Search for the cell housing the specified text and yield its (X, Y) center coordinate. 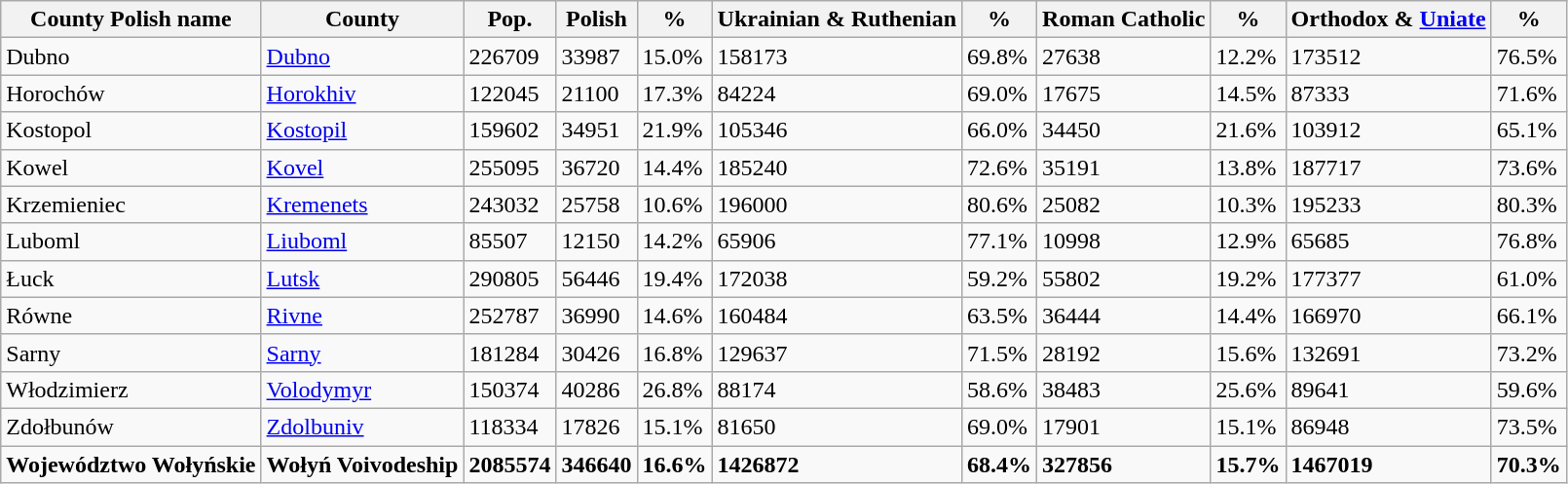
Kovel (362, 168)
88174 (837, 390)
243032 (510, 205)
105346 (837, 130)
25758 (596, 205)
Wołyń Voivodeship (362, 465)
30426 (596, 353)
59.2% (999, 279)
28192 (1124, 353)
185240 (837, 168)
10998 (1124, 242)
76.5% (1529, 56)
35191 (1124, 168)
17901 (1124, 427)
80.3% (1529, 205)
1426872 (837, 465)
Kostopil (362, 130)
13.8% (1249, 168)
Kostopol (131, 130)
103912 (1389, 130)
89641 (1389, 390)
71.5% (999, 353)
68.4% (999, 465)
72.6% (999, 168)
County (362, 19)
61.0% (1529, 279)
19.2% (1249, 279)
15.0% (674, 56)
21.9% (674, 130)
73.2% (1529, 353)
County Polish name (131, 19)
77.1% (999, 242)
1467019 (1389, 465)
17.3% (674, 93)
56446 (596, 279)
132691 (1389, 353)
36990 (596, 316)
166970 (1389, 316)
38483 (1124, 390)
Polish (596, 19)
129637 (837, 353)
16.6% (674, 465)
226709 (510, 56)
195233 (1389, 205)
55802 (1124, 279)
86948 (1389, 427)
10.3% (1249, 205)
Zdolbuniv (362, 427)
Województwo Wołyńskie (131, 465)
33987 (596, 56)
34951 (596, 130)
10.6% (674, 205)
76.8% (1529, 242)
25082 (1124, 205)
173512 (1389, 56)
12.9% (1249, 242)
34450 (1124, 130)
Krzemieniec (131, 205)
Łuck (131, 279)
69.8% (999, 56)
252787 (510, 316)
85507 (510, 242)
Horochów (131, 93)
36720 (596, 168)
63.5% (999, 316)
15.6% (1249, 353)
65906 (837, 242)
66.0% (999, 130)
40286 (596, 390)
12.2% (1249, 56)
255095 (510, 168)
Orthodox & Uniate (1389, 19)
12150 (596, 242)
327856 (1124, 465)
Włodzimierz (131, 390)
65685 (1389, 242)
71.6% (1529, 93)
21100 (596, 93)
172038 (837, 279)
122045 (510, 93)
17826 (596, 427)
84224 (837, 93)
Równe (131, 316)
Pop. (510, 19)
187717 (1389, 168)
21.6% (1249, 130)
36444 (1124, 316)
177377 (1389, 279)
27638 (1124, 56)
Horokhiv (362, 93)
160484 (837, 316)
Roman Catholic (1124, 19)
70.3% (1529, 465)
346640 (596, 465)
Luboml (131, 242)
196000 (837, 205)
25.6% (1249, 390)
87333 (1389, 93)
58.6% (999, 390)
Liuboml (362, 242)
Kremenets (362, 205)
Lutsk (362, 279)
15.7% (1249, 465)
150374 (510, 390)
14.6% (674, 316)
159602 (510, 130)
181284 (510, 353)
26.8% (674, 390)
Zdołbunów (131, 427)
290805 (510, 279)
80.6% (999, 205)
14.5% (1249, 93)
73.5% (1529, 427)
Kowel (131, 168)
73.6% (1529, 168)
59.6% (1529, 390)
66.1% (1529, 316)
Ukrainian & Ruthenian (837, 19)
81650 (837, 427)
16.8% (674, 353)
14.2% (674, 242)
65.1% (1529, 130)
19.4% (674, 279)
158173 (837, 56)
2085574 (510, 465)
Volodymyr (362, 390)
17675 (1124, 93)
118334 (510, 427)
Rivne (362, 316)
